Return [x, y] of the center of cell containing provided text 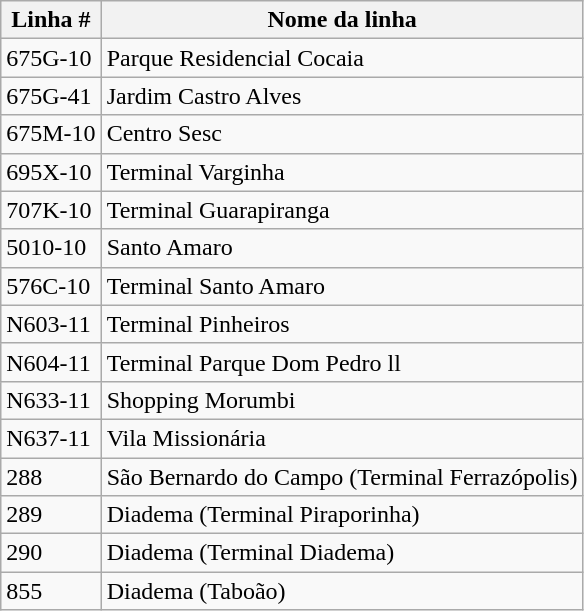
Diadema (Terminal Piraporinha) [342, 515]
Santo Amaro [342, 248]
Terminal Pinheiros [342, 324]
288 [51, 477]
Centro Sesc [342, 134]
Nome da linha [342, 20]
Terminal Guarapiranga [342, 210]
675G-41 [51, 96]
675M-10 [51, 134]
Shopping Morumbi [342, 400]
289 [51, 515]
855 [51, 591]
São Bernardo do Campo (Terminal Ferrazópolis) [342, 477]
Linha # [51, 20]
N633-11 [51, 400]
5010-10 [51, 248]
Diadema (Taboão) [342, 591]
576C-10 [51, 286]
N604-11 [51, 362]
Diadema (Terminal Diadema) [342, 553]
Terminal Parque Dom Pedro ll [342, 362]
675G-10 [51, 58]
Terminal Santo Amaro [342, 286]
Terminal Varginha [342, 172]
695X-10 [51, 172]
707K-10 [51, 210]
N603-11 [51, 324]
Jardim Castro Alves [342, 96]
Vila Missionária [342, 438]
Parque Residencial Cocaia [342, 58]
N637-11 [51, 438]
290 [51, 553]
